Find where the given text appears and provide that cell's center as [x, y] coordinate. 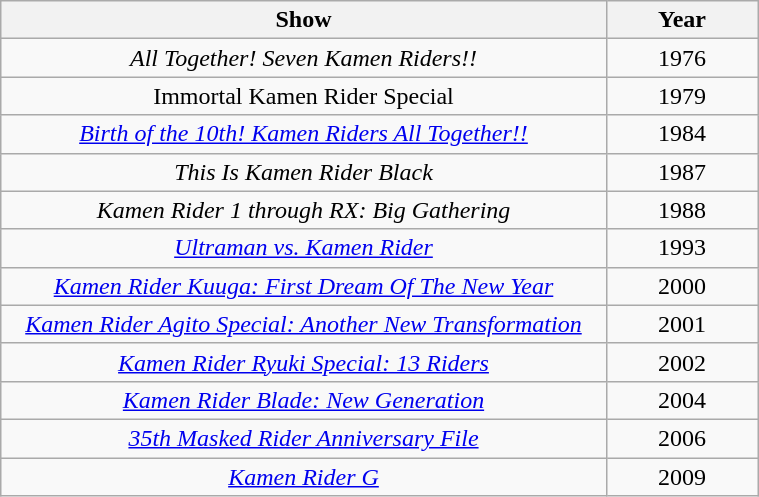
All Together! Seven Kamen Riders!! [304, 58]
Kamen Rider G [304, 477]
Kamen Rider 1 through RX: Big Gathering [304, 210]
1979 [682, 96]
2002 [682, 362]
1988 [682, 210]
Kamen Rider Ryuki Special: 13 Riders [304, 362]
1984 [682, 134]
Show [304, 20]
2001 [682, 324]
1987 [682, 172]
2006 [682, 438]
Kamen Rider Blade: New Generation [304, 400]
1976 [682, 58]
1993 [682, 248]
Year [682, 20]
Immortal Kamen Rider Special [304, 96]
2004 [682, 400]
Kamen Rider Kuuga: First Dream Of The New Year [304, 286]
Birth of the 10th! Kamen Riders All Together!! [304, 134]
2000 [682, 286]
This Is Kamen Rider Black [304, 172]
Kamen Rider Agito Special: Another New Transformation [304, 324]
2009 [682, 477]
Ultraman vs. Kamen Rider [304, 248]
35th Masked Rider Anniversary File [304, 438]
